For the text-containing cell, return its midpoint in (x, y) coordinate format. 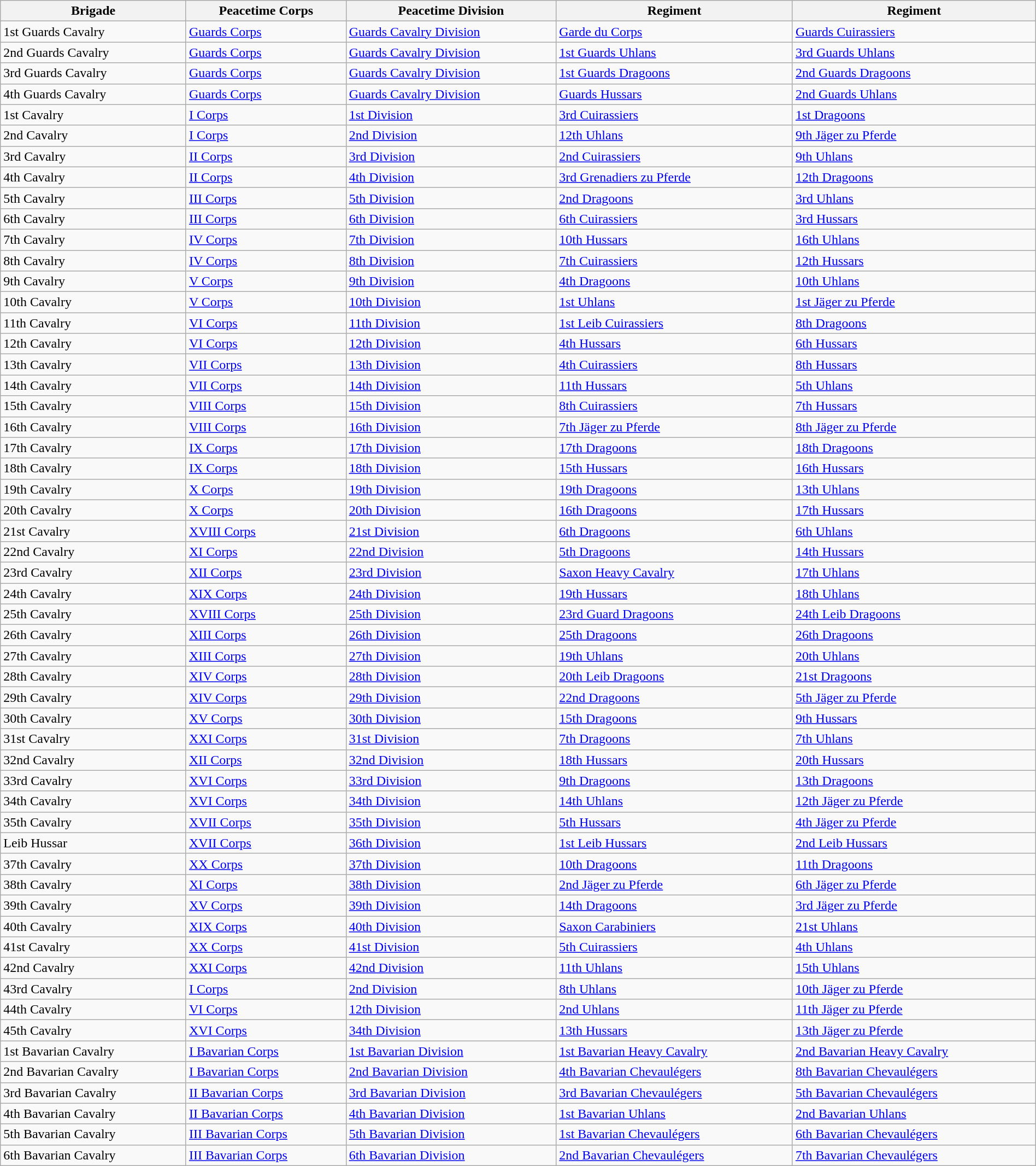
25th Cavalry (93, 614)
1st Guards Uhlans (674, 52)
6th Uhlans (914, 531)
19th Uhlans (674, 656)
17th Dragoons (674, 448)
20th Uhlans (914, 656)
13th Jäger zu Pferde (914, 1030)
18th Cavalry (93, 468)
38th Division (451, 884)
4th Guards Cavalry (93, 94)
27th Division (451, 656)
6th Hussars (914, 344)
10th Jäger zu Pferde (914, 989)
25th Dragoons (674, 635)
37th Cavalry (93, 864)
8th Jäger zu Pferde (914, 427)
9th Cavalry (93, 282)
17th Division (451, 448)
33rd Division (451, 781)
Saxon Carabiniers (674, 927)
4th Cuirassiers (674, 365)
2nd Guards Cavalry (93, 52)
16th Division (451, 427)
7th Hussars (914, 406)
1st Guards Dragoons (674, 73)
16th Cavalry (93, 427)
14th Dragoons (674, 905)
15th Uhlans (914, 968)
4th Dragoons (674, 282)
9th Jäger zu Pferde (914, 136)
3rd Jäger zu Pferde (914, 905)
Peacetime Corps (266, 11)
3rd Division (451, 156)
8th Uhlans (674, 989)
3rd Guards Uhlans (914, 52)
19th Division (451, 489)
35th Cavalry (93, 822)
17th Cavalry (93, 448)
39th Division (451, 905)
31st Division (451, 739)
25th Division (451, 614)
1st Bavarian Chevaulégers (674, 1134)
3rd Bavarian Division (451, 1093)
Leib Hussar (93, 843)
1st Bavarian Division (451, 1051)
Brigade (93, 11)
26th Dragoons (914, 635)
11th Dragoons (914, 864)
16th Uhlans (914, 239)
12th Hussars (914, 261)
14th Hussars (914, 552)
7th Uhlans (914, 739)
12th Dragoons (914, 177)
2nd Cavalry (93, 136)
18th Hussars (674, 760)
20th Cavalry (93, 510)
6th Bavarian Cavalry (93, 1155)
7th Dragoons (674, 739)
2nd Leib Hussars (914, 843)
28th Division (451, 677)
15th Division (451, 406)
12th Jäger zu Pferde (914, 801)
4th Uhlans (914, 947)
26th Division (451, 635)
5th Hussars (674, 822)
3rd Cuirassiers (674, 115)
18th Uhlans (914, 593)
21st Dragoons (914, 677)
24th Division (451, 593)
13th Uhlans (914, 489)
8th Division (451, 261)
18th Dragoons (914, 448)
6th Jäger zu Pferde (914, 884)
14th Uhlans (674, 801)
7th Cavalry (93, 239)
20th Leib Dragoons (674, 677)
1st Bavarian Cavalry (93, 1051)
8th Dragoons (914, 323)
3rd Hussars (914, 219)
Garde du Corps (674, 32)
15th Cavalry (93, 406)
9th Dragoons (674, 781)
17th Hussars (914, 510)
39th Cavalry (93, 905)
5th Uhlans (914, 385)
36th Division (451, 843)
1st Bavarian Heavy Cavalry (674, 1051)
19th Hussars (674, 593)
21st Uhlans (914, 927)
2nd Bavarian Uhlans (914, 1114)
3rd Bavarian Cavalry (93, 1093)
12th Cavalry (93, 344)
Guards Hussars (674, 94)
11th Cavalry (93, 323)
21st Cavalry (93, 531)
1st Dragoons (914, 115)
2nd Guards Uhlans (914, 94)
42nd Cavalry (93, 968)
37th Division (451, 864)
6th Bavarian Chevaulégers (914, 1134)
4th Division (451, 177)
5th Bavarian Division (451, 1134)
8th Cavalry (93, 261)
11th Division (451, 323)
5th Jäger zu Pferde (914, 698)
34th Cavalry (93, 801)
5th Bavarian Cavalry (93, 1134)
3rd Grenadiers zu Pferde (674, 177)
2nd Guards Dragoons (914, 73)
8th Cuirassiers (674, 406)
20th Division (451, 510)
19th Cavalry (93, 489)
6th Dragoons (674, 531)
Saxon Heavy Cavalry (674, 572)
10th Cavalry (93, 302)
33rd Cavalry (93, 781)
10th Dragoons (674, 864)
10th Hussars (674, 239)
15th Dragoons (674, 718)
6th Cavalry (93, 219)
3rd Bavarian Chevaulégers (674, 1093)
12th Uhlans (674, 136)
13th Hussars (674, 1030)
5th Cuirassiers (674, 947)
3rd Guards Cavalry (93, 73)
41st Cavalry (93, 947)
6th Bavarian Division (451, 1155)
14th Cavalry (93, 385)
40th Cavalry (93, 927)
2nd Uhlans (674, 1010)
23rd Division (451, 572)
11th Jäger zu Pferde (914, 1010)
1st Cavalry (93, 115)
14th Division (451, 385)
26th Cavalry (93, 635)
4th Bavarian Cavalry (93, 1114)
29th Cavalry (93, 698)
1st Guards Cavalry (93, 32)
10th Division (451, 302)
2nd Bavarian Division (451, 1072)
2nd Jäger zu Pferde (674, 884)
1st Bavarian Uhlans (674, 1114)
27th Cavalry (93, 656)
45th Cavalry (93, 1030)
16th Hussars (914, 468)
6th Cuirassiers (674, 219)
13th Division (451, 365)
11th Uhlans (674, 968)
15th Hussars (674, 468)
6th Division (451, 219)
5th Cavalry (93, 198)
19th Dragoons (674, 489)
41st Division (451, 947)
24th Leib Dragoons (914, 614)
5th Dragoons (674, 552)
42nd Division (451, 968)
5th Bavarian Chevaulégers (914, 1093)
2nd Bavarian Chevaulégers (674, 1155)
32nd Division (451, 760)
7th Bavarian Chevaulégers (914, 1155)
4th Bavarian Division (451, 1114)
2nd Bavarian Cavalry (93, 1072)
5th Division (451, 198)
7th Jäger zu Pferde (674, 427)
9th Uhlans (914, 156)
23rd Guard Dragoons (674, 614)
40th Division (451, 927)
23rd Cavalry (93, 572)
1st Uhlans (674, 302)
1st Leib Cuirassiers (674, 323)
11th Hussars (674, 385)
3rd Uhlans (914, 198)
29th Division (451, 698)
44th Cavalry (93, 1010)
35th Division (451, 822)
30th Division (451, 718)
2nd Bavarian Heavy Cavalry (914, 1051)
22nd Dragoons (674, 698)
20th Hussars (914, 760)
21st Division (451, 531)
4th Bavarian Chevaulégers (674, 1072)
28th Cavalry (93, 677)
13th Cavalry (93, 365)
2nd Cuirassiers (674, 156)
30th Cavalry (93, 718)
22nd Cavalry (93, 552)
16th Dragoons (674, 510)
4th Cavalry (93, 177)
4th Jäger zu Pferde (914, 822)
1st Division (451, 115)
1st Jäger zu Pferde (914, 302)
8th Bavarian Chevaulégers (914, 1072)
7th Cuirassiers (674, 261)
32nd Cavalry (93, 760)
1st Leib Hussars (674, 843)
38th Cavalry (93, 884)
3rd Cavalry (93, 156)
4th Hussars (674, 344)
43rd Cavalry (93, 989)
13th Dragoons (914, 781)
9th Division (451, 282)
18th Division (451, 468)
9th Hussars (914, 718)
2nd Dragoons (674, 198)
7th Division (451, 239)
17th Uhlans (914, 572)
31st Cavalry (93, 739)
8th Hussars (914, 365)
Peacetime Division (451, 11)
22nd Division (451, 552)
24th Cavalry (93, 593)
10th Uhlans (914, 282)
Guards Cuirassiers (914, 32)
